Provide the (X, Y) coordinate of the cell's center where the given text is located.  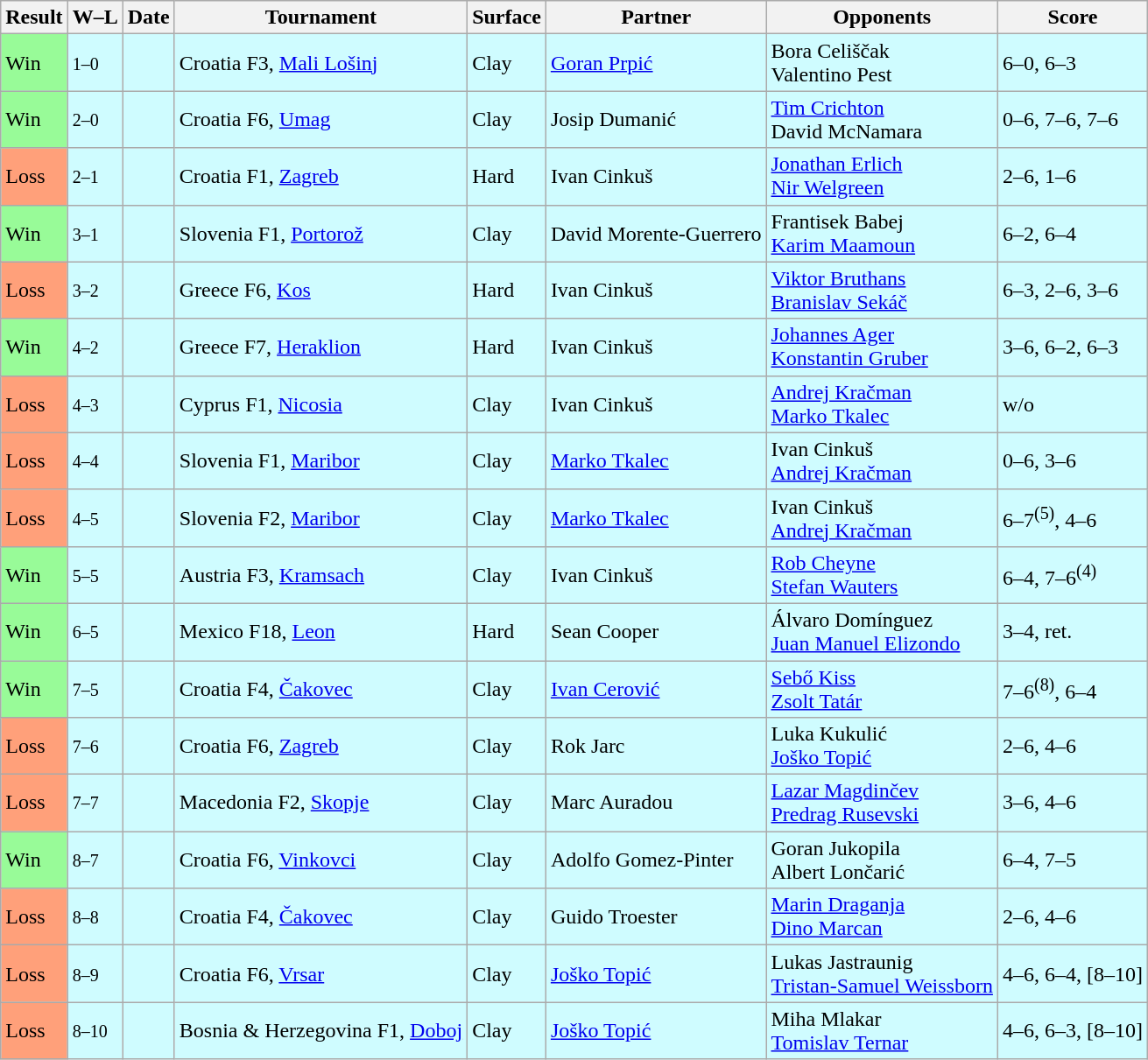
6–4, 7–6(4) (1072, 574)
Johannes Ager Konstantin Gruber (882, 347)
8–10 (95, 1031)
Sebő Kiss Zsolt Tatár (882, 688)
Date (149, 18)
Slovenia F1, Portorož (320, 233)
Score (1072, 18)
Miha Mlakar Tomislav Ternar (882, 1031)
Greece F6, Kos (320, 291)
1–0 (95, 63)
Croatia F6, Zagreb (320, 746)
3–2 (95, 291)
Lazar Magdinčev Predrag Rusevski (882, 804)
Viktor Bruthans Branislav Sekáč (882, 291)
Ivan Cerović (656, 688)
4–4 (95, 460)
Rob Cheyne Stefan Wauters (882, 574)
6–7(5), 4–6 (1072, 518)
2–6, 1–6 (1072, 177)
Sean Cooper (656, 632)
Croatia F6, Umag (320, 119)
3–6, 6–2, 6–3 (1072, 347)
6–4, 7–5 (1072, 860)
Croatia F6, Vrsar (320, 973)
Jonathan Erlich Nir Welgreen (882, 177)
Bora Celiščak Valentino Pest (882, 63)
6–2, 6–4 (1072, 233)
Tim Crichton David McNamara (882, 119)
Croatia F1, Zagreb (320, 177)
4–5 (95, 518)
8–9 (95, 973)
4–2 (95, 347)
7–6(8), 6–4 (1072, 688)
6–0, 6–3 (1072, 63)
5–5 (95, 574)
2–1 (95, 177)
David Morente-Guerrero (656, 233)
Álvaro Domínguez Juan Manuel Elizondo (882, 632)
4–3 (95, 404)
W–L (95, 18)
Rok Jarc (656, 746)
Slovenia F2, Maribor (320, 518)
Marin Draganja Dino Marcan (882, 917)
Guido Troester (656, 917)
4–6, 6–3, [8–10] (1072, 1031)
4–6, 6–4, [8–10] (1072, 973)
Result (34, 18)
6–3, 2–6, 3–6 (1072, 291)
2–0 (95, 119)
6–5 (95, 632)
Frantisek Babej Karim Maamoun (882, 233)
Goran Jukopila Albert Lončarić (882, 860)
0–6, 3–6 (1072, 460)
Croatia F3, Mali Lošinj (320, 63)
Josip Dumanić (656, 119)
Macedonia F2, Skopje (320, 804)
3–6, 4–6 (1072, 804)
Croatia F6, Vinkovci (320, 860)
Adolfo Gomez-Pinter (656, 860)
Austria F3, Kramsach (320, 574)
Lukas Jastraunig Tristan-Samuel Weissborn (882, 973)
Opponents (882, 18)
8–7 (95, 860)
7–7 (95, 804)
Slovenia F1, Maribor (320, 460)
Greece F7, Heraklion (320, 347)
3–4, ret. (1072, 632)
Mexico F18, Leon (320, 632)
7–5 (95, 688)
w/o (1072, 404)
Bosnia & Herzegovina F1, Doboj (320, 1031)
3–1 (95, 233)
Marc Auradou (656, 804)
Goran Prpić (656, 63)
8–8 (95, 917)
Cyprus F1, Nicosia (320, 404)
Surface (507, 18)
0–6, 7–6, 7–6 (1072, 119)
Luka Kukulić Joško Topić (882, 746)
Tournament (320, 18)
Partner (656, 18)
Andrej Kračman Marko Tkalec (882, 404)
7–6 (95, 746)
